Search for the cell housing the specified text and yield its [x, y] center coordinate. 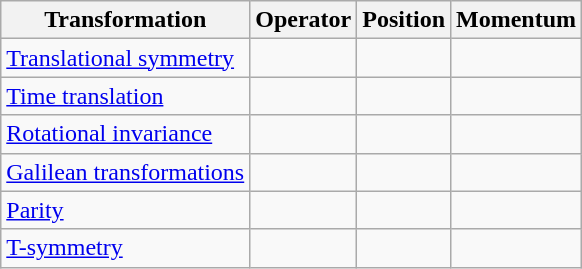
Parity [126, 210]
Galilean transformations [126, 172]
Position [404, 20]
Operator [304, 20]
Rotational invariance [126, 134]
Transformation [126, 20]
T-symmetry [126, 248]
Momentum [516, 20]
Translational symmetry [126, 58]
Time translation [126, 96]
